Find where the given text appears and provide that cell's center as (X, Y) coordinate. 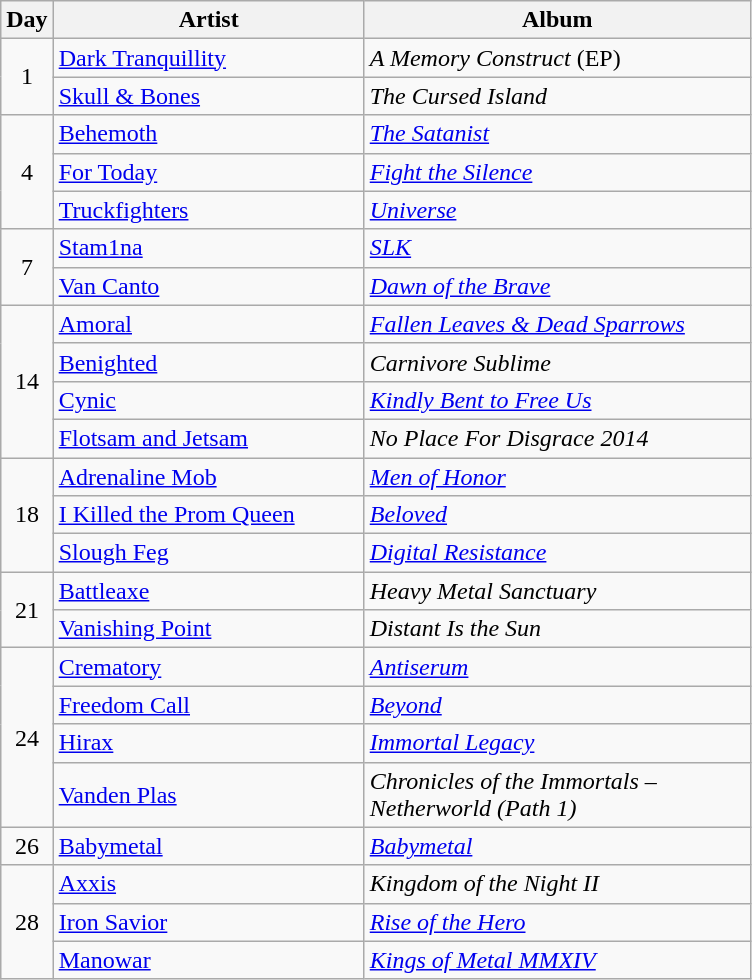
Day (27, 20)
Hirax (208, 743)
Rise of the Hero (557, 922)
SLK (557, 248)
4 (27, 172)
Van Canto (208, 286)
Skull & Bones (208, 96)
28 (27, 922)
21 (27, 610)
24 (27, 738)
Dawn of the Brave (557, 286)
Truckfighters (208, 210)
For Today (208, 172)
Flotsam and Jetsam (208, 438)
Vanishing Point (208, 629)
Kingdom of the Night II (557, 884)
Dark Tranquillity (208, 58)
Behemoth (208, 134)
Antiserum (557, 667)
Artist (208, 20)
The Satanist (557, 134)
Slough Feg (208, 553)
Cynic (208, 400)
Adrenaline Mob (208, 477)
18 (27, 515)
No Place For Disgrace 2014 (557, 438)
The Cursed Island (557, 96)
Amoral (208, 324)
Beloved (557, 515)
Chronicles of the Immortals – Netherworld (Path 1) (557, 794)
Men of Honor (557, 477)
Stam1na (208, 248)
7 (27, 267)
Vanden Plas (208, 794)
Beyond (557, 705)
Freedom Call (208, 705)
Manowar (208, 960)
Benighted (208, 362)
A Memory Construct (EP) (557, 58)
Distant Is the Sun (557, 629)
14 (27, 381)
I Killed the Prom Queen (208, 515)
Kings of Metal MMXIV (557, 960)
Digital Resistance (557, 553)
1 (27, 77)
Fallen Leaves & Dead Sparrows (557, 324)
Iron Savior (208, 922)
Fight the Silence (557, 172)
Heavy Metal Sanctuary (557, 591)
Immortal Legacy (557, 743)
Axxis (208, 884)
Universe (557, 210)
Kindly Bent to Free Us (557, 400)
Battleaxe (208, 591)
26 (27, 846)
Carnivore Sublime (557, 362)
Crematory (208, 667)
Album (557, 20)
